For the text-containing cell, return its midpoint in (X, Y) coordinate format. 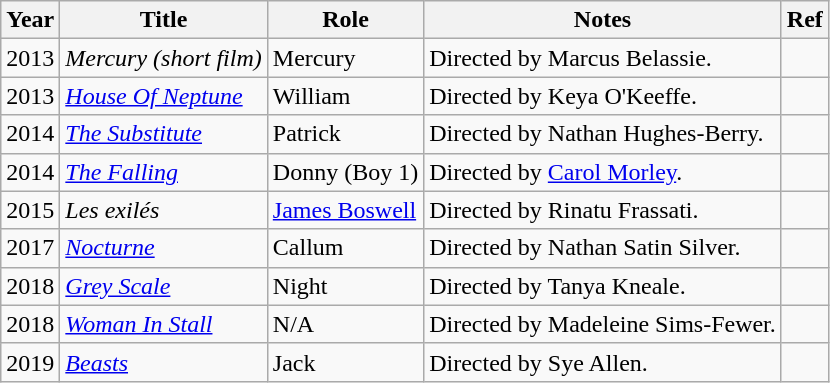
Mercury (345, 58)
Notes (603, 20)
Les exilés (164, 210)
Directed by Marcus Belassie. (603, 58)
Grey Scale (164, 286)
The Substitute (164, 134)
Night (345, 286)
The Falling (164, 172)
House Of Neptune (164, 96)
Year (30, 20)
Beasts (164, 362)
James Boswell (345, 210)
2019 (30, 362)
Directed by Keya O'Keeffe. (603, 96)
Role (345, 20)
Directed by Nathan Hughes-Berry. (603, 134)
N/A (345, 324)
Callum (345, 248)
Jack (345, 362)
Directed by Madeleine Sims-Fewer. (603, 324)
Title (164, 20)
Directed by Sye Allen. (603, 362)
Directed by Tanya Kneale. (603, 286)
William (345, 96)
Directed by Rinatu Frassati. (603, 210)
Woman In Stall (164, 324)
Patrick (345, 134)
Nocturne (164, 248)
Ref (804, 20)
Directed by Nathan Satin Silver. (603, 248)
Mercury (short film) (164, 58)
Donny (Boy 1) (345, 172)
2017 (30, 248)
2015 (30, 210)
Directed by Carol Morley. (603, 172)
